From the cell containing the given text, extract its center point as (X, Y) coordinate. 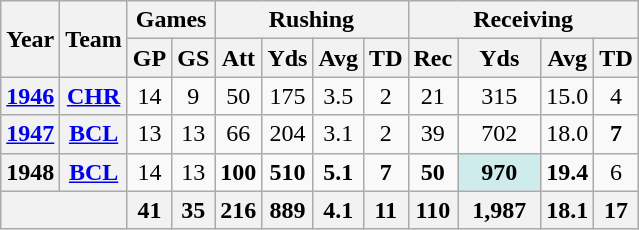
6 (616, 172)
11 (386, 210)
1,987 (500, 210)
4.1 (338, 210)
Rec (433, 58)
Team (94, 39)
510 (288, 172)
175 (288, 96)
17 (616, 210)
1946 (30, 96)
702 (500, 134)
110 (433, 210)
41 (149, 210)
18.0 (568, 134)
Rushing (312, 20)
889 (288, 210)
CHR (94, 96)
3.5 (338, 96)
5.1 (338, 172)
15.0 (568, 96)
35 (194, 210)
GP (149, 58)
39 (433, 134)
204 (288, 134)
Att (238, 58)
216 (238, 210)
Games (170, 20)
21 (433, 96)
315 (500, 96)
18.1 (568, 210)
1948 (30, 172)
1947 (30, 134)
100 (238, 172)
9 (194, 96)
66 (238, 134)
970 (500, 172)
GS (194, 58)
19.4 (568, 172)
3.1 (338, 134)
4 (616, 96)
Receiving (523, 20)
Year (30, 39)
